Determine the (x, y) coordinate at the center of the cell enclosing the given text.  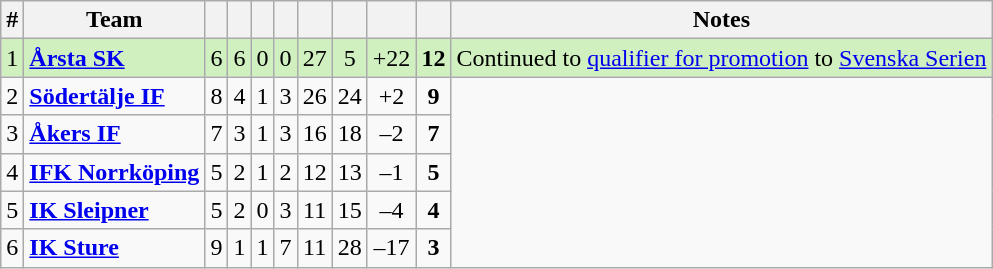
Team (114, 20)
13 (350, 172)
IFK Norrköping (114, 172)
–1 (392, 172)
+2 (392, 96)
# (12, 20)
Åkers IF (114, 134)
+22 (392, 58)
IK Sleipner (114, 210)
27 (314, 58)
IK Sture (114, 248)
Continued to qualifier for promotion to Svenska Serien (722, 58)
Årsta SK (114, 58)
–4 (392, 210)
15 (350, 210)
28 (350, 248)
–2 (392, 134)
–17 (392, 248)
16 (314, 134)
18 (350, 134)
8 (216, 96)
Notes (722, 20)
26 (314, 96)
24 (350, 96)
Södertälje IF (114, 96)
